Provide the [x, y] coordinate of the cell's center where the given text is located.  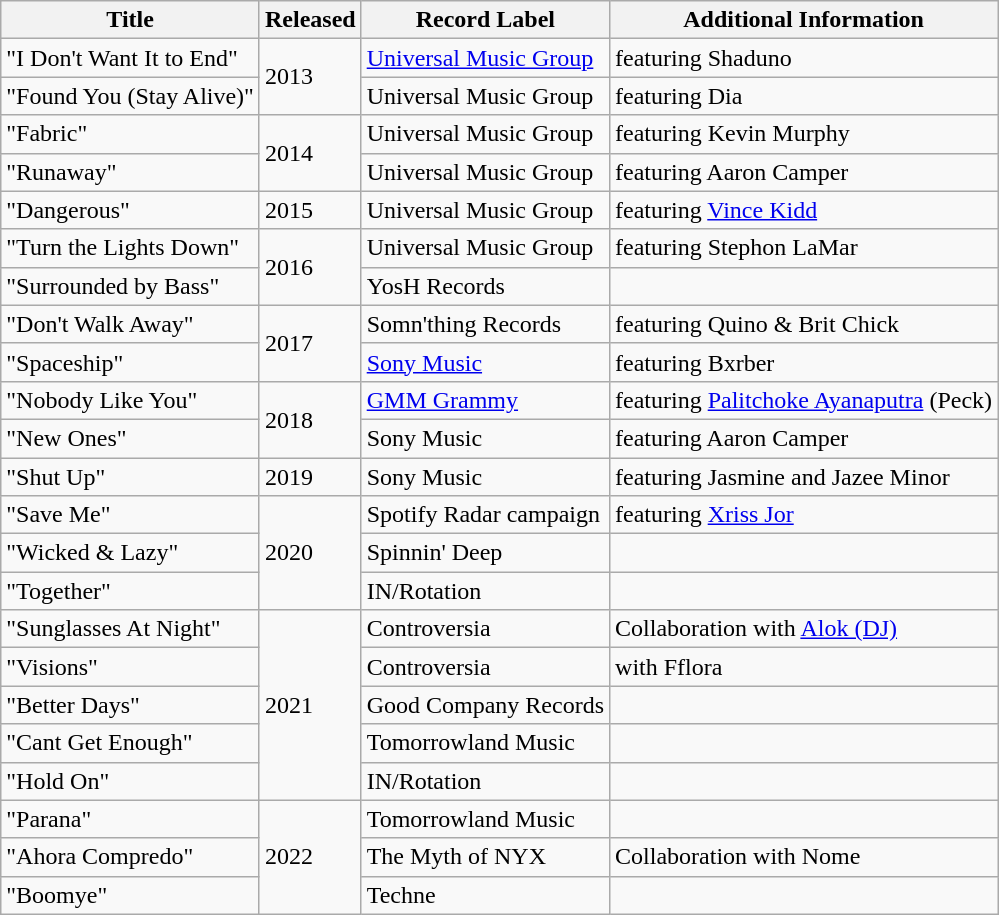
Record Label [485, 20]
featuring Jasmine and Jazee Minor [804, 477]
"Boomye" [130, 895]
"Cant Get Enough" [130, 743]
GMM Grammy [485, 400]
"I Don't Want It to End" [130, 58]
"Ahora Compredo" [130, 857]
The Myth of NYX [485, 857]
2020 [310, 553]
"Sunglasses At Night" [130, 629]
featuring Shaduno [804, 58]
"Shut Up" [130, 477]
featuring Dia [804, 96]
Title [130, 20]
2021 [310, 705]
"Runaway" [130, 172]
Spinnin' Deep [485, 553]
"Don't Walk Away" [130, 324]
"Dangerous" [130, 210]
Spotify Radar campaign [485, 515]
"Better Days" [130, 705]
Collaboration with Nome [804, 857]
featuring Stephon LaMar [804, 248]
"Spaceship" [130, 362]
"Hold On" [130, 781]
Good Company Records [485, 705]
featuring Xriss Jor [804, 515]
featuring Quino & Brit Chick [804, 324]
YosH Records [485, 286]
2022 [310, 857]
Somn'thing Records [485, 324]
"Save Me" [130, 515]
"Together" [130, 591]
featuring Palitchoke Ayanaputra (Peck) [804, 400]
"Surrounded by Bass" [130, 286]
2014 [310, 153]
"New Ones" [130, 438]
2015 [310, 210]
"Visions" [130, 667]
"Parana" [130, 819]
2016 [310, 267]
featuring Kevin Murphy [804, 134]
2017 [310, 343]
"Found You (Stay Alive)" [130, 96]
featuring Bxrber [804, 362]
"Wicked & Lazy" [130, 553]
featuring Vince Kidd [804, 210]
Techne [485, 895]
2013 [310, 77]
2018 [310, 419]
Released [310, 20]
Collaboration with Alok (DJ) [804, 629]
"Turn the Lights Down" [130, 248]
with Fflora [804, 667]
2019 [310, 477]
"Nobody Like You" [130, 400]
"Fabric" [130, 134]
Additional Information [804, 20]
